Extract the [x, y] coordinate from the center of the cell holding the provided text.  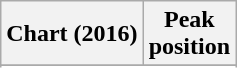
Chart (2016) [72, 34]
Peak position [189, 34]
